Scan for the cell matching the given text and deliver its (x, y) coordinate at center. 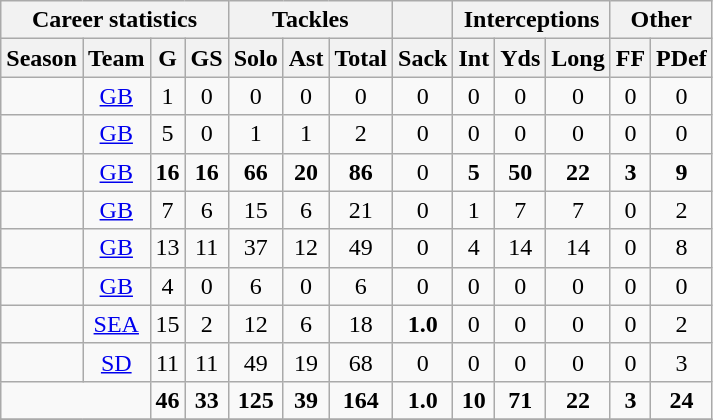
Tackles (310, 20)
50 (520, 172)
PDef (682, 58)
39 (306, 400)
8 (682, 248)
71 (520, 400)
24 (682, 400)
19 (306, 362)
37 (256, 248)
Career statistics (114, 20)
GS (206, 58)
SEA (116, 324)
Ast (306, 58)
125 (256, 400)
Total (361, 58)
Other (661, 20)
FF (630, 58)
Team (116, 58)
Season (42, 58)
G (168, 58)
SD (116, 362)
Sack (423, 58)
68 (361, 362)
Interceptions (532, 20)
10 (474, 400)
21 (361, 210)
13 (168, 248)
18 (361, 324)
Int (474, 58)
Solo (256, 58)
Yds (520, 58)
164 (361, 400)
46 (168, 400)
20 (306, 172)
66 (256, 172)
Long (578, 58)
9 (682, 172)
33 (206, 400)
86 (361, 172)
